Capture the cell that displays the provided text and extract its [X, Y] central coordinate. 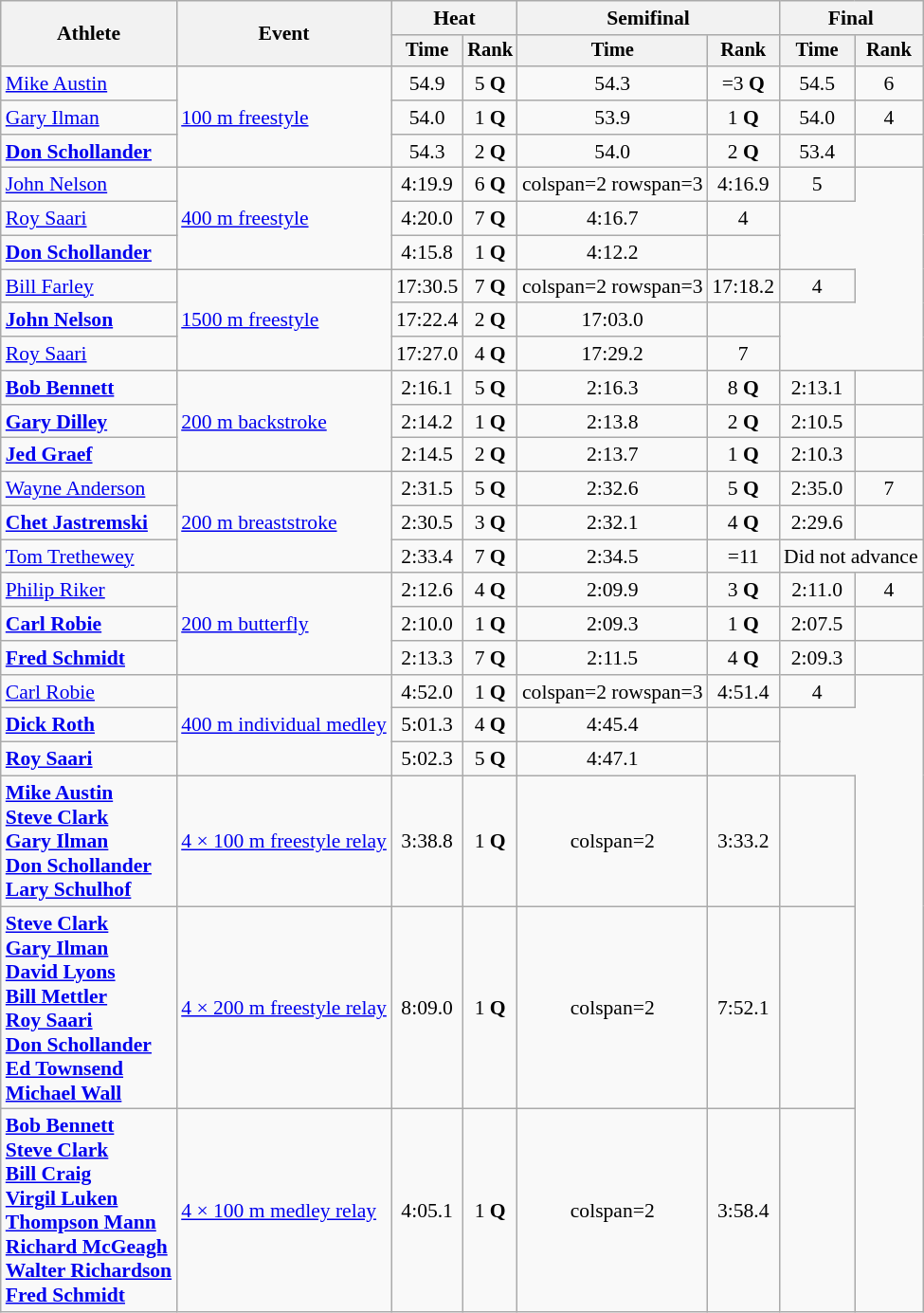
Chet Jastremski [89, 523]
Steve ClarkGary IlmanDavid LyonsBill MettlerRoy SaariDon SchollanderEd TownsendMichael Wall [89, 1008]
3:33.2 [743, 842]
Mike AustinSteve ClarkGary IlmanDon SchollanderLary Schulhof [89, 842]
Semifinal [648, 18]
2:29.6 [817, 523]
2:10.5 [817, 422]
4:19.9 [426, 185]
54.5 [817, 83]
Wayne Anderson [89, 489]
Fred Schmidt [89, 658]
Mike Austin [89, 83]
2:31.5 [426, 489]
3:38.8 [426, 842]
2:32.6 [612, 489]
4:52.0 [426, 692]
2:34.5 [612, 556]
2:14.2 [426, 422]
8:09.0 [426, 1008]
4 × 200 m freestyle relay [284, 1008]
2:13.1 [817, 388]
Dick Roth [89, 725]
2:13.8 [612, 422]
2:09.9 [612, 591]
53.9 [612, 118]
4 × 100 m freestyle relay [284, 842]
=3 Q [743, 83]
Athlete [89, 34]
4:16.7 [612, 219]
17:29.2 [612, 354]
2:13.3 [426, 658]
200 m butterfly [284, 624]
2:07.5 [817, 624]
400 m freestyle [284, 218]
Gary Dilley [89, 422]
2:16.1 [426, 388]
2:11.0 [817, 591]
17:03.0 [612, 320]
2:13.7 [612, 455]
4:20.0 [426, 219]
5:01.3 [426, 725]
Event [284, 34]
Tom Trethewey [89, 556]
200 m backstroke [284, 421]
Bill Farley [89, 286]
5:02.3 [426, 759]
2:30.5 [426, 523]
2:32.1 [612, 523]
6 Q [490, 185]
2:16.3 [612, 388]
Did not advance [851, 556]
2:10.3 [817, 455]
Bob BennettSteve ClarkBill CraigVirgil LukenThompson MannRichard McGeaghWalter RichardsonFred Schmidt [89, 1211]
Heat [455, 18]
4:12.2 [612, 253]
200 m breaststroke [284, 523]
2:35.0 [817, 489]
2:11.5 [612, 658]
Jed Graef [89, 455]
17:18.2 [743, 286]
8 Q [743, 388]
Philip Riker [89, 591]
400 m individual medley [284, 726]
6 [889, 83]
17:27.0 [426, 354]
4:05.1 [426, 1211]
Final [851, 18]
Bob Bennett [89, 388]
=11 [743, 556]
4:47.1 [612, 759]
1500 m freestyle [284, 320]
2:14.5 [426, 455]
4:51.4 [743, 692]
17:22.4 [426, 320]
3:58.4 [743, 1211]
100 m freestyle [284, 118]
4:45.4 [612, 725]
2:33.4 [426, 556]
4 × 100 m medley relay [284, 1211]
5 [817, 185]
53.4 [817, 152]
2:12.6 [426, 591]
7:52.1 [743, 1008]
2:10.0 [426, 624]
54.9 [426, 83]
17:30.5 [426, 286]
4:15.8 [426, 253]
4:16.9 [743, 185]
Gary Ilman [89, 118]
